Pinpoint the cell where the given text exists, returning its [x, y] midpoint coordinate. 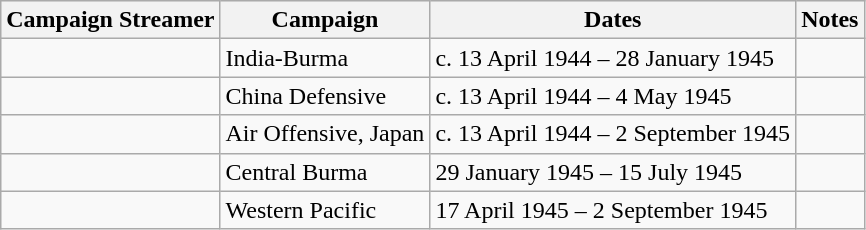
Notes [830, 20]
Campaign Streamer [110, 20]
Western Pacific [325, 210]
c. 13 April 1944 – 28 January 1945 [613, 58]
China Defensive [325, 96]
India-Burma [325, 58]
Central Burma [325, 172]
17 April 1945 – 2 September 1945 [613, 210]
29 January 1945 – 15 July 1945 [613, 172]
c. 13 April 1944 – 4 May 1945 [613, 96]
c. 13 April 1944 – 2 September 1945 [613, 134]
Dates [613, 20]
Air Offensive, Japan [325, 134]
Campaign [325, 20]
